Identify which cell holds the provided text, then report its (x, y) central coordinate. 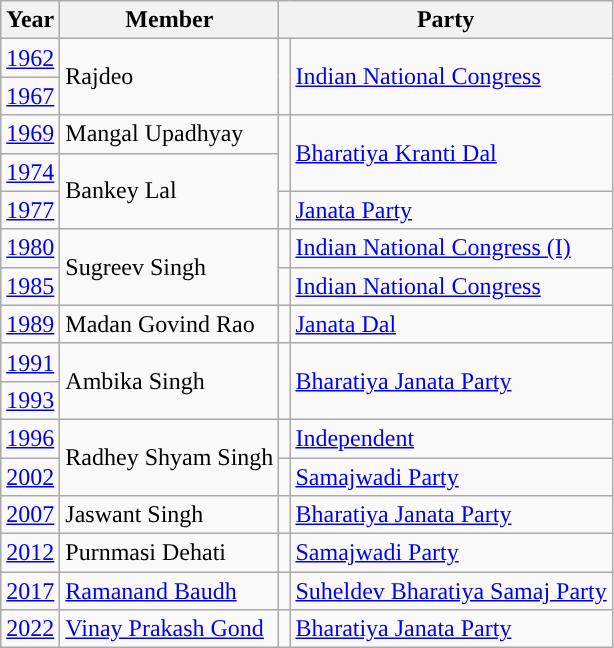
1980 (30, 248)
Vinay Prakash Gond (170, 629)
Independent (451, 438)
1974 (30, 172)
Member (170, 20)
1967 (30, 96)
Janata Party (451, 210)
1996 (30, 438)
1969 (30, 134)
Ambika Singh (170, 381)
1985 (30, 286)
2002 (30, 477)
Mangal Upadhyay (170, 134)
1989 (30, 324)
Purnmasi Dehati (170, 553)
Suheldev Bharatiya Samaj Party (451, 591)
2022 (30, 629)
Ramanand Baudh (170, 591)
1993 (30, 400)
Bankey Lal (170, 191)
2017 (30, 591)
1991 (30, 362)
2012 (30, 553)
Year (30, 20)
Party (446, 20)
Sugreev Singh (170, 267)
Janata Dal (451, 324)
Jaswant Singh (170, 515)
Madan Govind Rao (170, 324)
Radhey Shyam Singh (170, 457)
Bharatiya Kranti Dal (451, 153)
Rajdeo (170, 77)
1962 (30, 58)
2007 (30, 515)
Indian National Congress (I) (451, 248)
1977 (30, 210)
